Return [x, y] of the center of cell containing provided text 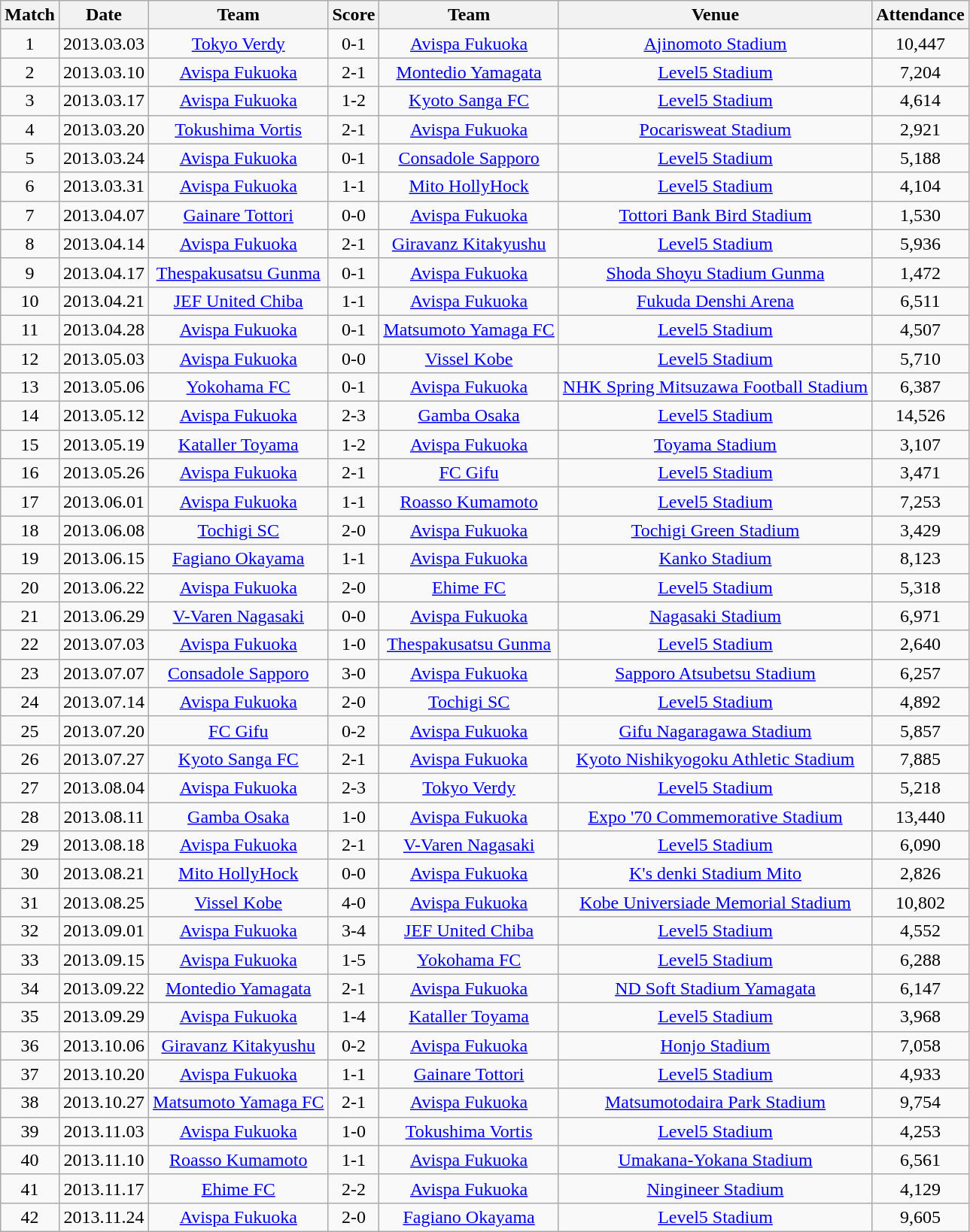
Attendance [920, 15]
16 [30, 473]
4,933 [920, 1074]
3 [30, 101]
2,640 [920, 645]
4,129 [920, 1188]
31 [30, 903]
2013.06.08 [104, 530]
2013.11.17 [104, 1188]
2013.11.03 [104, 1131]
2,826 [920, 874]
17 [30, 502]
2013.08.11 [104, 816]
21 [30, 616]
2013.11.24 [104, 1217]
2,921 [920, 129]
13 [30, 387]
10,447 [920, 44]
2013.09.01 [104, 931]
7,253 [920, 502]
42 [30, 1217]
2013.05.03 [104, 359]
6,147 [920, 988]
26 [30, 759]
2013.04.17 [104, 272]
22 [30, 645]
39 [30, 1131]
1,530 [920, 215]
5,857 [920, 730]
34 [30, 988]
25 [30, 730]
14 [30, 416]
30 [30, 874]
28 [30, 816]
5,936 [920, 244]
1,472 [920, 272]
2013.08.25 [104, 903]
2013.05.26 [104, 473]
11 [30, 329]
7 [30, 215]
2013.07.14 [104, 702]
6,511 [920, 301]
2013.08.21 [104, 874]
3-0 [354, 673]
3,471 [920, 473]
24 [30, 702]
9 [30, 272]
6,561 [920, 1160]
41 [30, 1188]
19 [30, 559]
2013.11.10 [104, 1160]
6,257 [920, 673]
1 [30, 44]
10,802 [920, 903]
20 [30, 587]
2013.07.27 [104, 759]
2013.09.29 [104, 1017]
33 [30, 960]
2013.03.10 [104, 72]
2013.03.20 [104, 129]
10 [30, 301]
Matsumotodaira Park Stadium [715, 1103]
13,440 [920, 816]
2013.10.06 [104, 1045]
2013.04.07 [104, 215]
5 [30, 158]
3,429 [920, 530]
4,892 [920, 702]
37 [30, 1074]
Honjo Stadium [715, 1045]
Ningineer Stadium [715, 1188]
Tottori Bank Bird Stadium [715, 215]
K's denki Stadium Mito [715, 874]
6 [30, 187]
Kobe Universiade Memorial Stadium [715, 903]
Match [30, 15]
8,123 [920, 559]
Fukuda Denshi Arena [715, 301]
2013.04.14 [104, 244]
2013.03.03 [104, 44]
12 [30, 359]
NHK Spring Mitsuzawa Football Stadium [715, 387]
Venue [715, 15]
2013.03.17 [104, 101]
Toyama Stadium [715, 445]
5,188 [920, 158]
2013.05.19 [104, 445]
2013.04.21 [104, 301]
Score [354, 15]
2013.07.07 [104, 673]
2-2 [354, 1188]
Nagasaki Stadium [715, 616]
3,968 [920, 1017]
ND Soft Stadium Yamagata [715, 988]
2013.06.22 [104, 587]
4,552 [920, 931]
8 [30, 244]
6,090 [920, 845]
9,754 [920, 1103]
14,526 [920, 416]
5,218 [920, 787]
2013.07.20 [104, 730]
27 [30, 787]
32 [30, 931]
2 [30, 72]
5,318 [920, 587]
1-5 [354, 960]
9,605 [920, 1217]
7,885 [920, 759]
2013.10.27 [104, 1103]
35 [30, 1017]
2013.05.06 [104, 387]
Sapporo Atsubetsu Stadium [715, 673]
2013.03.24 [104, 158]
4,253 [920, 1131]
6,387 [920, 387]
Gifu Nagaragawa Stadium [715, 730]
2013.08.04 [104, 787]
2013.06.01 [104, 502]
40 [30, 1160]
2013.05.12 [104, 416]
3-4 [354, 931]
2013.09.22 [104, 988]
Ajinomoto Stadium [715, 44]
Kyoto Nishikyogoku Athletic Stadium [715, 759]
Kanko Stadium [715, 559]
6,288 [920, 960]
2013.06.29 [104, 616]
5,710 [920, 359]
38 [30, 1103]
4,104 [920, 187]
1-4 [354, 1017]
Date [104, 15]
7,204 [920, 72]
15 [30, 445]
Pocarisweat Stadium [715, 129]
18 [30, 530]
Tochigi Green Stadium [715, 530]
Umakana-Yokana Stadium [715, 1160]
7,058 [920, 1045]
2013.09.15 [104, 960]
4,614 [920, 101]
6,971 [920, 616]
Expo '70 Commemorative Stadium [715, 816]
2013.06.15 [104, 559]
Shoda Shoyu Stadium Gunma [715, 272]
23 [30, 673]
3,107 [920, 445]
2013.08.18 [104, 845]
29 [30, 845]
36 [30, 1045]
4-0 [354, 903]
4,507 [920, 329]
2013.10.20 [104, 1074]
2013.04.28 [104, 329]
4 [30, 129]
2013.07.03 [104, 645]
2013.03.31 [104, 187]
